Search for the cell housing the specified text and yield its [x, y] center coordinate. 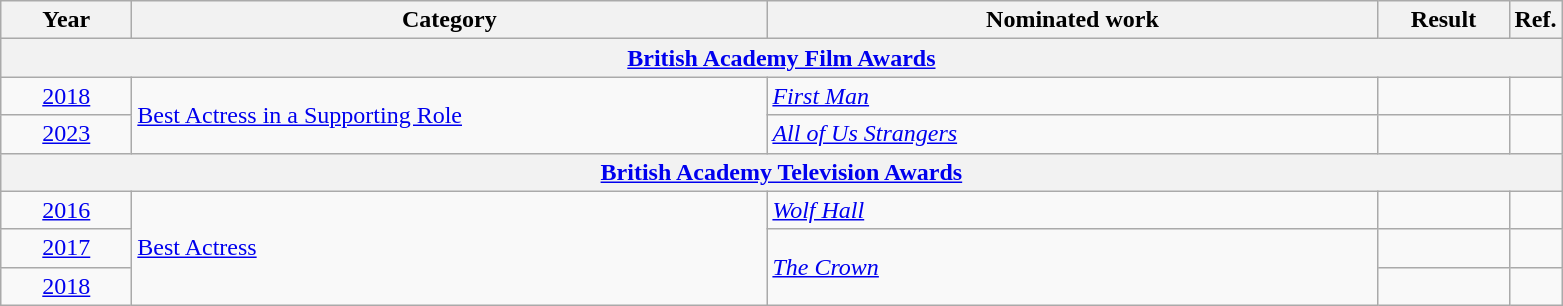
All of Us Strangers [1072, 134]
Best Actress [450, 248]
Ref. [1536, 20]
Result [1444, 20]
First Man [1072, 96]
Best Actress in a Supporting Role [450, 115]
Year [66, 20]
British Academy Television Awards [782, 172]
Nominated work [1072, 20]
2016 [66, 210]
2023 [66, 134]
Category [450, 20]
The Crown [1072, 267]
2017 [66, 248]
British Academy Film Awards [782, 58]
Wolf Hall [1072, 210]
